Scan for the cell matching the given text and deliver its (X, Y) coordinate at center. 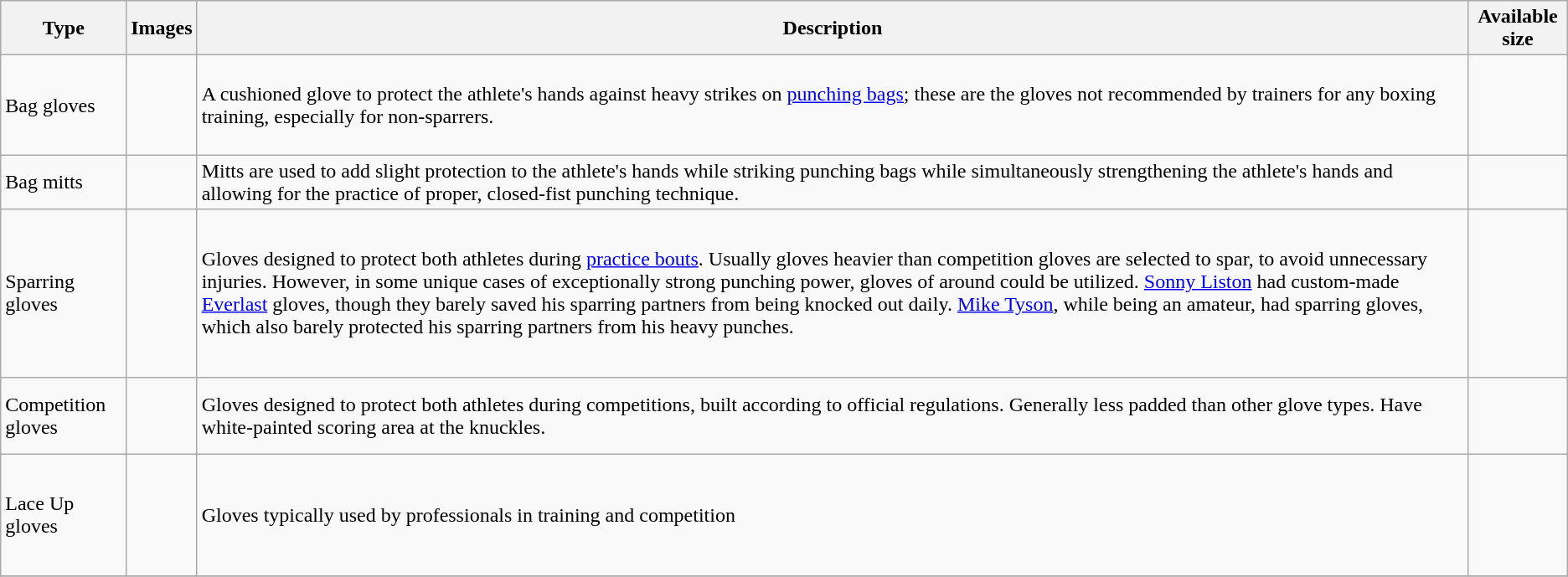
Sparring gloves (64, 293)
Description (833, 28)
Bag gloves (64, 106)
Lace Up gloves (64, 515)
Gloves typically used by professionals in training and competition (833, 515)
Available size (1518, 28)
Images (162, 28)
Bag mitts (64, 183)
Type (64, 28)
Competition gloves (64, 415)
